Detect which cell encompasses the target text, then output its (X, Y) center coordinate. 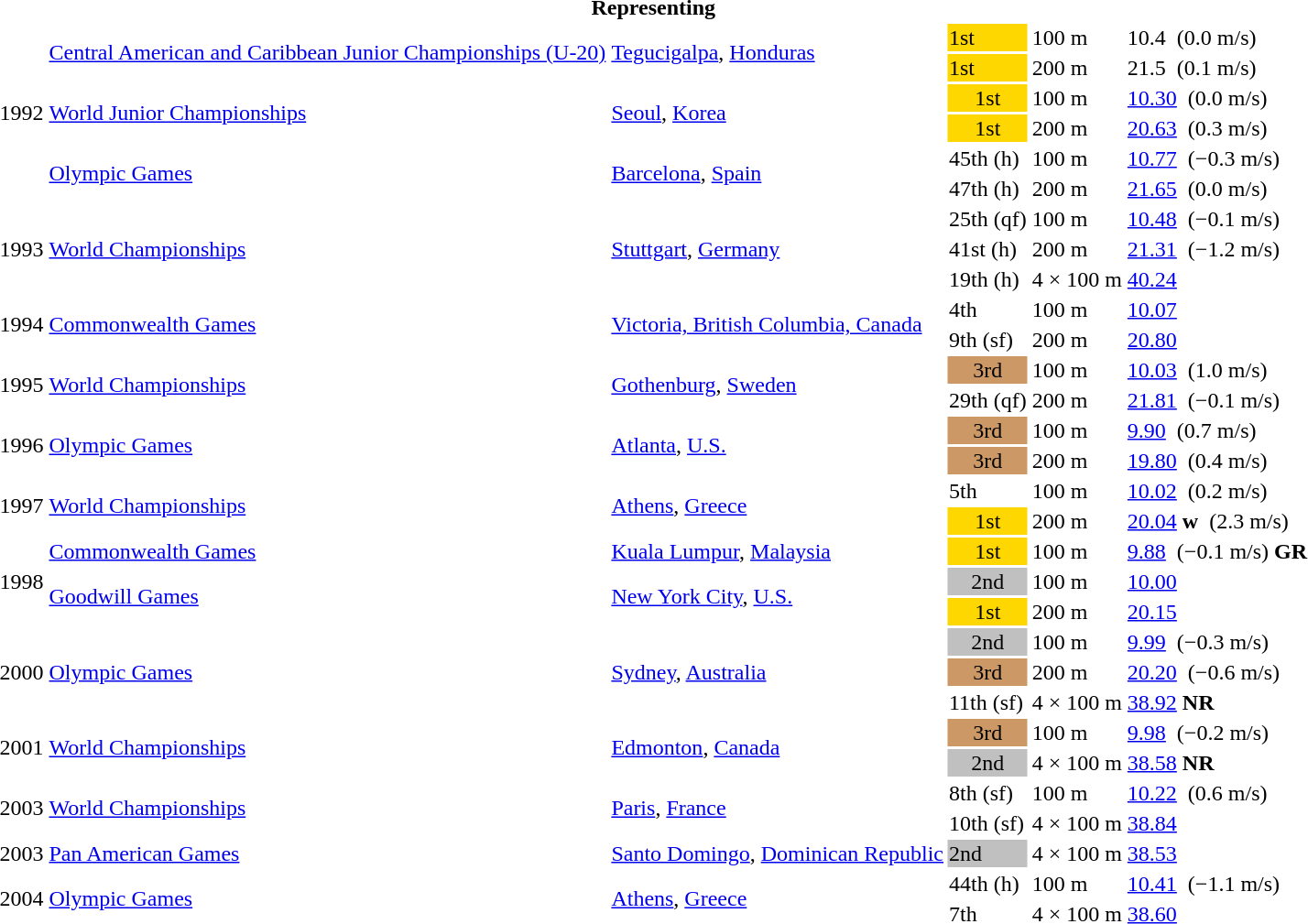
10.4 (0.0 m/s) (1216, 38)
21.31 (−1.2 m/s) (1216, 249)
9.98 (−0.2 m/s) (1216, 733)
10.41 (−1.1 m/s) (1216, 884)
38.58 NR (1216, 763)
9th (sf) (987, 340)
World Junior Championships (328, 114)
Victoria, British Columbia, Canada (778, 324)
9.90 (0.7 m/s) (1216, 430)
20.04 w (2.3 m/s) (1216, 521)
10.02 (0.2 m/s) (1216, 491)
5th (987, 491)
Tegucigalpa, Honduras (778, 53)
Central American and Caribbean Junior Championships (U-20) (328, 53)
Gothenburg, Sweden (778, 385)
Santo Domingo, Dominican Republic (778, 853)
20.80 (1216, 340)
38.84 (1216, 823)
Goodwill Games (328, 597)
Atlanta, U.S. (778, 445)
38.53 (1216, 853)
10th (sf) (987, 823)
Athens, Greece (778, 505)
New York City, U.S. (778, 597)
Kuala Lumpur, Malaysia (778, 551)
21.81 (−0.1 m/s) (1216, 400)
Stuttgart, Germany (778, 249)
10.48 (−0.1 m/s) (1216, 219)
19.80 (0.4 m/s) (1216, 461)
Pan American Games (328, 853)
Seoul, Korea (778, 114)
20.15 (1216, 612)
44th (h) (987, 884)
Barcelona, Spain (778, 174)
47th (h) (987, 189)
25th (qf) (987, 219)
19th (h) (987, 279)
10.30 (0.0 m/s) (1216, 98)
Sydney, Australia (778, 672)
10.07 (1216, 310)
4th (987, 310)
9.99 (−0.3 m/s) (1216, 642)
10.77 (−0.3 m/s) (1216, 158)
11th (sf) (987, 702)
10.03 (1.0 m/s) (1216, 370)
40.24 (1216, 279)
20.20 (−0.6 m/s) (1216, 672)
20.63 (0.3 m/s) (1216, 128)
45th (h) (987, 158)
10.22 (0.6 m/s) (1216, 793)
Edmonton, Canada (778, 747)
Paris, France (778, 808)
8th (sf) (987, 793)
10.00 (1216, 582)
29th (qf) (987, 400)
41st (h) (987, 249)
21.5 (0.1 m/s) (1216, 68)
21.65 (0.0 m/s) (1216, 189)
9.88 (−0.1 m/s) GR (1216, 551)
38.92 NR (1216, 702)
